Determine the (X, Y) coordinate at the center of the cell enclosing the given text.  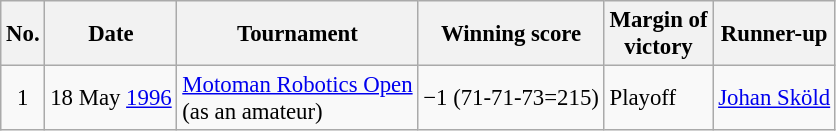
−1 (71-71-73=215) (511, 98)
Date (111, 34)
Tournament (298, 34)
Winning score (511, 34)
Runner-up (774, 34)
18 May 1996 (111, 98)
No. (23, 34)
1 (23, 98)
Johan Sköld (774, 98)
Margin ofvictory (658, 34)
Playoff (658, 98)
Motoman Robotics Open(as an amateur) (298, 98)
